Return the [X, Y] coordinate for the center point of the cell that contains the specified text.  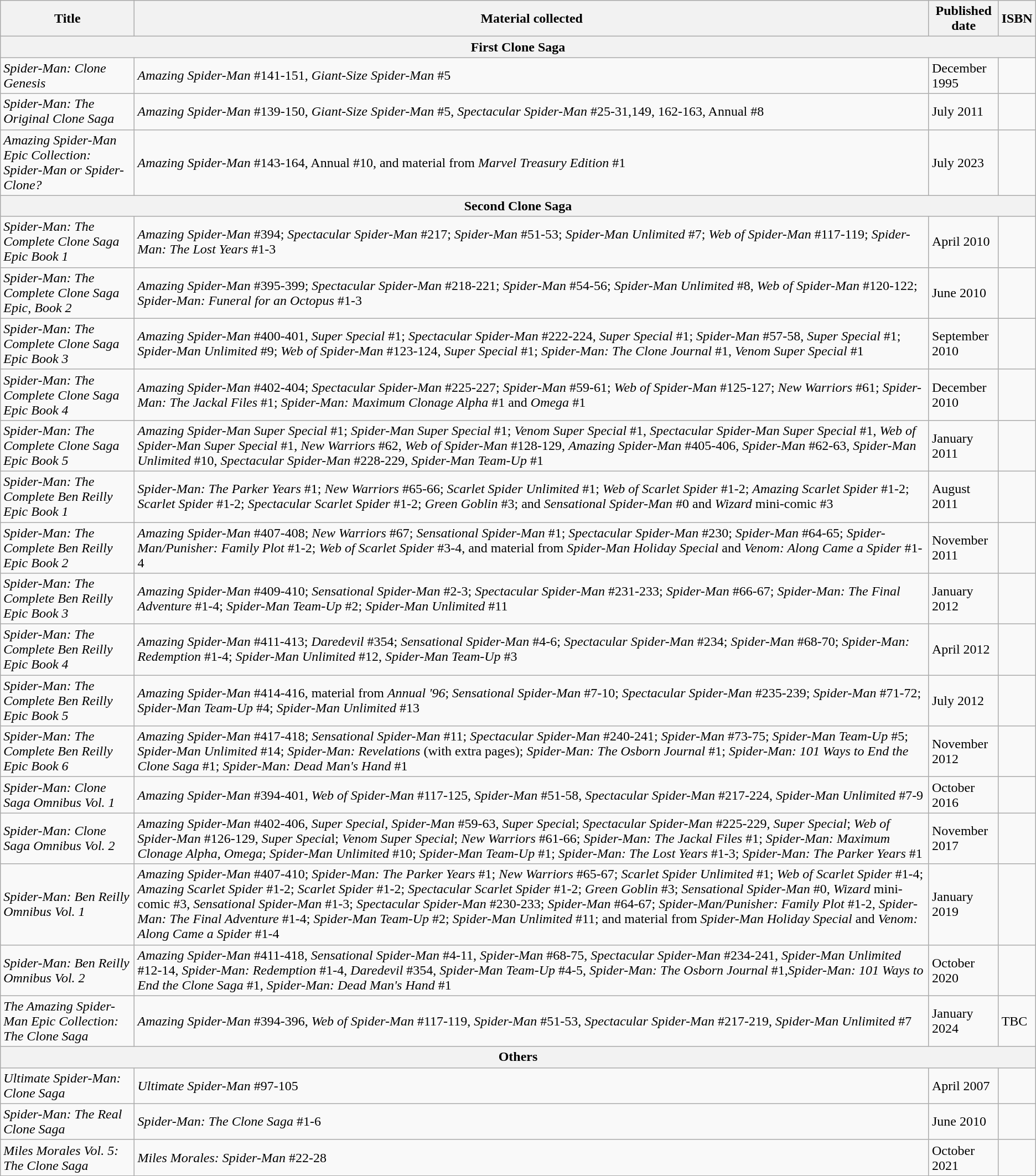
Spider-Man: The Complete Ben Reilly Epic Book 5 [68, 701]
TBC [1017, 1021]
Miles Morales Vol. 5: The Clone Saga [68, 1158]
January 2019 [964, 904]
Spider-Man: The Real Clone Saga [68, 1121]
January 2024 [964, 1021]
November 2017 [964, 838]
Ultimate Spider-Man #97-105 [531, 1086]
April 2012 [964, 650]
October 2016 [964, 795]
Spider-Man: The Complete Ben Reilly Epic Book 1 [68, 496]
Amazing Spider-Man #394-401, Web of Spider-Man #117-125, Spider-Man #51-58, Spectacular Spider-Man #217-224, Spider-Man Unlimited #7-9 [531, 795]
The Amazing Spider-Man Epic Collection: The Clone Saga [68, 1021]
July 2012 [964, 701]
July 2011 [964, 112]
Published date [964, 19]
Spider-Man: The Complete Ben Reilly Epic Book 3 [68, 599]
Amazing Spider-Man Epic Collection: Spider-Man or Spider-Clone? [68, 163]
Spider-Man: The Complete Ben Reilly Epic Book 4 [68, 650]
Spider-Man: The Complete Clone Saga Epic Book 3 [68, 344]
July 2023 [964, 163]
Spider-Man: Ben Reilly Omnibus Vol. 2 [68, 970]
First Clone Saga [518, 47]
December 1995 [964, 75]
Spider-Man: The Complete Clone Saga Epic Book 1 [68, 242]
Spider-Man: The Original Clone Saga [68, 112]
Spider-Man: The Complete Clone Saga Epic Book 5 [68, 445]
Spider-Man: The Complete Clone Saga Epic, Book 2 [68, 293]
August 2011 [964, 496]
Amazing Spider-Man #139-150, Giant-Size Spider-Man #5, Spectacular Spider-Man #25-31,149, 162-163, Annual #8 [531, 112]
November 2012 [964, 752]
January 2011 [964, 445]
Title [68, 19]
Amazing Spider-Man #143-164, Annual #10, and material from Marvel Treasury Edition #1 [531, 163]
October 2021 [964, 1158]
Second Clone Saga [518, 206]
Material collected [531, 19]
Spider-Man: The Complete Clone Saga Epic Book 4 [68, 395]
Amazing Spider-Man #394-396, Web of Spider-Man #117-119, Spider-Man #51-53, Spectacular Spider-Man #217-219, Spider-Man Unlimited #7 [531, 1021]
Amazing Spider-Man #141-151, Giant-Size Spider-Man #5 [531, 75]
Spider-Man: The Complete Ben Reilly Epic Book 6 [68, 752]
Spider-Man: Clone Saga Omnibus Vol. 1 [68, 795]
Spider-Man: Clone Genesis [68, 75]
Spider-Man: The Clone Saga #1-6 [531, 1121]
Spider-Man: Ben Reilly Omnibus Vol. 1 [68, 904]
ISBN [1017, 19]
October 2020 [964, 970]
April 2007 [964, 1086]
November 2011 [964, 548]
January 2012 [964, 599]
Spider-Man: Clone Saga Omnibus Vol. 2 [68, 838]
December 2010 [964, 395]
Miles Morales: Spider-Man #22-28 [531, 1158]
Spider-Man: The Complete Ben Reilly Epic Book 2 [68, 548]
Others [518, 1057]
Ultimate Spider-Man: Clone Saga [68, 1086]
September 2010 [964, 344]
April 2010 [964, 242]
